Output the (X, Y) coordinate of the center of the cell containing the given text.  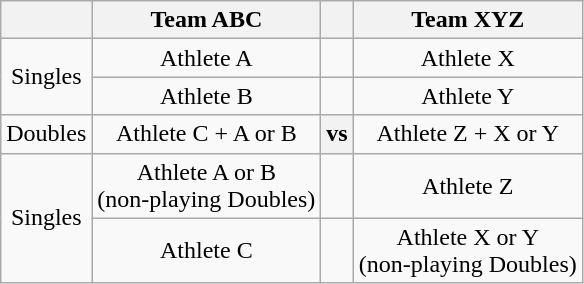
Team ABC (206, 20)
Athlete A (206, 58)
Doubles (46, 134)
Athlete C (206, 250)
Athlete Z (468, 186)
Athlete B (206, 96)
Athlete A or B(non-playing Doubles) (206, 186)
Athlete Y (468, 96)
Athlete C + A or B (206, 134)
Athlete X or Y(non-playing Doubles) (468, 250)
Athlete Z + X or Y (468, 134)
vs (337, 134)
Team XYZ (468, 20)
Athlete X (468, 58)
